From the cell containing the given text, extract its center point as (X, Y) coordinate. 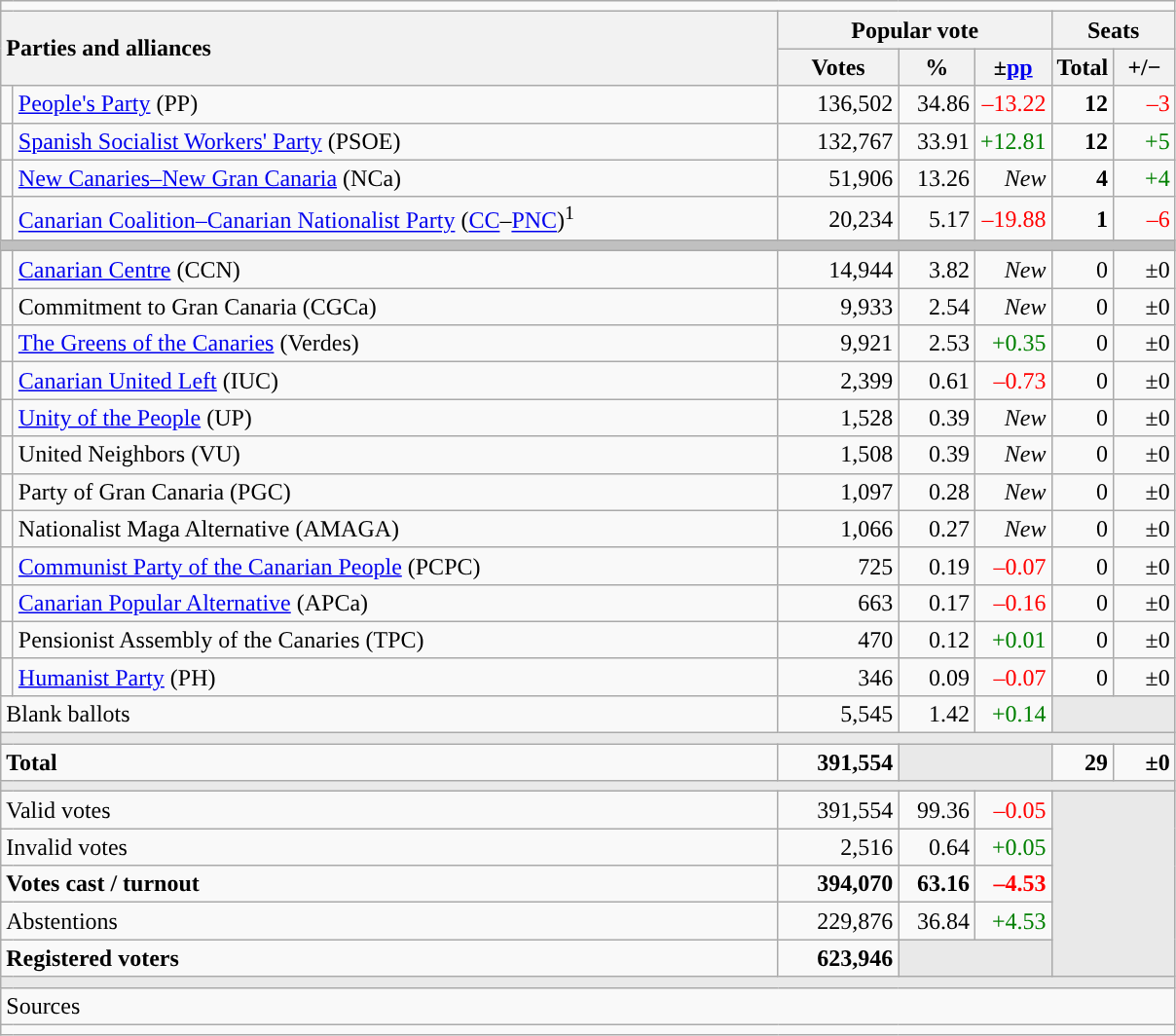
14,944 (838, 270)
0.64 (937, 847)
Pensionist Assembly of the Canaries (TPC) (395, 640)
5.17 (937, 218)
394,070 (838, 884)
Unity of the People (UP) (395, 418)
–13.22 (1012, 104)
The Greens of the Canaries (Verdes) (395, 344)
0.12 (937, 640)
+0.01 (1012, 640)
Invalid votes (389, 847)
229,876 (838, 921)
Spanish Socialist Workers' Party (PSOE) (395, 141)
+4 (1145, 178)
4 (1083, 178)
13.26 (937, 178)
1,066 (838, 529)
–4.53 (1012, 884)
725 (838, 566)
1 (1083, 218)
0.61 (937, 381)
–6 (1145, 218)
+/− (1145, 67)
5,545 (838, 714)
Valid votes (389, 810)
–0.73 (1012, 381)
470 (838, 640)
1,097 (838, 492)
2,399 (838, 381)
346 (838, 677)
1,528 (838, 418)
+4.53 (1012, 921)
Popular vote (915, 30)
20,234 (838, 218)
0.09 (937, 677)
Abstentions (389, 921)
Party of Gran Canaria (PGC) (395, 492)
2.53 (937, 344)
People's Party (PP) (395, 104)
Nationalist Maga Alternative (AMAGA) (395, 529)
36.84 (937, 921)
% (937, 67)
+0.14 (1012, 714)
29 (1083, 762)
136,502 (838, 104)
+12.81 (1012, 141)
2.54 (937, 307)
Canarian Popular Alternative (APCa) (395, 603)
United Neighbors (VU) (395, 455)
663 (838, 603)
132,767 (838, 141)
Sources (588, 1006)
2,516 (838, 847)
Canarian Centre (CCN) (395, 270)
33.91 (937, 141)
–0.16 (1012, 603)
Seats (1114, 30)
+0.35 (1012, 344)
Canarian United Left (IUC) (395, 381)
+0.05 (1012, 847)
Blank ballots (389, 714)
0.17 (937, 603)
New Canaries–New Gran Canaria (NCa) (395, 178)
0.28 (937, 492)
–0.05 (1012, 810)
1.42 (937, 714)
Commitment to Gran Canaria (CGCa) (395, 307)
0.27 (937, 529)
99.36 (937, 810)
51,906 (838, 178)
1,508 (838, 455)
9,921 (838, 344)
Parties and alliances (389, 49)
Canarian Coalition–Canarian Nationalist Party (CC–PNC)1 (395, 218)
±pp (1012, 67)
–3 (1145, 104)
–19.88 (1012, 218)
63.16 (937, 884)
623,946 (838, 958)
+5 (1145, 141)
Communist Party of the Canarian People (PCPC) (395, 566)
Registered voters (389, 958)
Humanist Party (PH) (395, 677)
3.82 (937, 270)
34.86 (937, 104)
Votes cast / turnout (389, 884)
0.19 (937, 566)
Votes (838, 67)
9,933 (838, 307)
